Identify which cell holds the provided text, then report its [x, y] central coordinate. 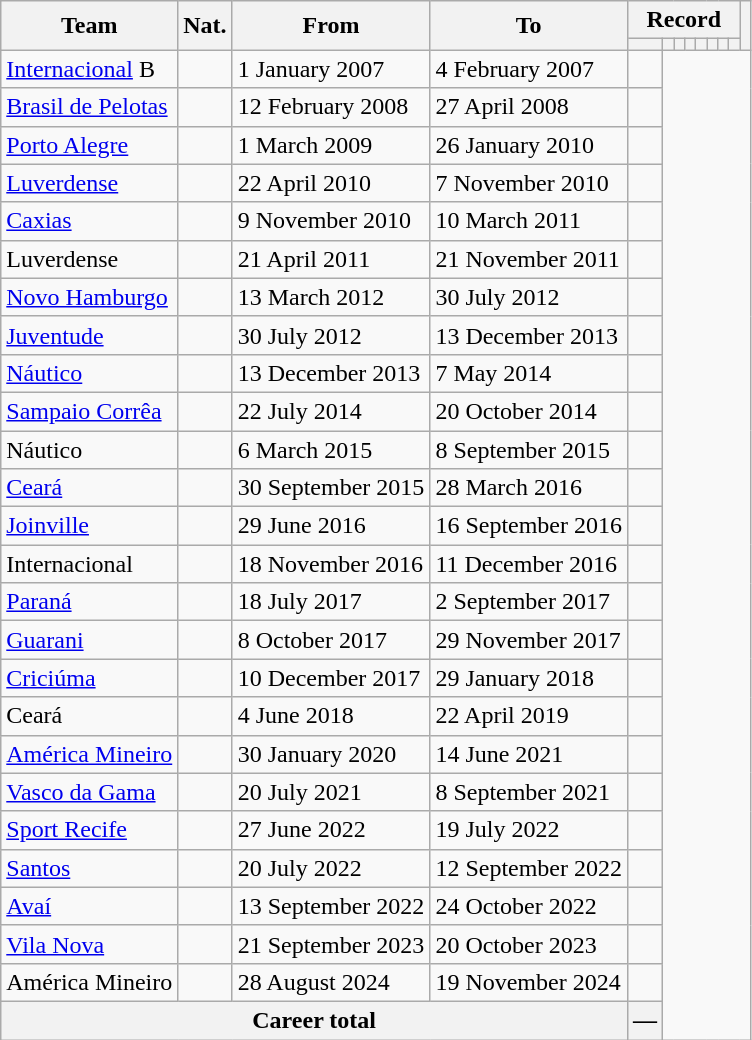
21 November 2011 [529, 259]
29 January 2018 [529, 678]
21 April 2011 [331, 259]
From [331, 26]
Criciúma [90, 678]
Career total [314, 1020]
10 December 2017 [331, 678]
Avaí [90, 906]
27 June 2022 [331, 830]
19 July 2022 [529, 830]
19 November 2024 [529, 982]
— [646, 1020]
Nat. [205, 26]
Sport Recife [90, 830]
24 October 2022 [529, 906]
Santos [90, 868]
8 September 2021 [529, 792]
Paraná [90, 602]
4 June 2018 [331, 716]
12 September 2022 [529, 868]
20 July 2021 [331, 792]
Vila Nova [90, 944]
28 March 2016 [529, 488]
7 November 2010 [529, 183]
22 July 2014 [331, 411]
Porto Alegre [90, 145]
8 October 2017 [331, 640]
20 July 2022 [331, 868]
18 November 2016 [331, 564]
18 July 2017 [331, 602]
30 January 2020 [331, 754]
2 September 2017 [529, 602]
9 November 2010 [331, 221]
22 April 2010 [331, 183]
6 March 2015 [331, 449]
22 April 2019 [529, 716]
10 March 2011 [529, 221]
29 November 2017 [529, 640]
11 December 2016 [529, 564]
Caxias [90, 221]
Record [684, 20]
Novo Hamburgo [90, 297]
1 March 2009 [331, 145]
Juventude [90, 335]
28 August 2024 [331, 982]
20 October 2023 [529, 944]
Internacional [90, 564]
21 September 2023 [331, 944]
1 January 2007 [331, 69]
16 September 2016 [529, 526]
To [529, 26]
27 April 2008 [529, 107]
Brasil de Pelotas [90, 107]
12 February 2008 [331, 107]
Team [90, 26]
4 February 2007 [529, 69]
7 May 2014 [529, 373]
Sampaio Corrêa [90, 411]
Internacional B [90, 69]
13 September 2022 [331, 906]
14 June 2021 [529, 754]
Guarani [90, 640]
8 September 2015 [529, 449]
29 June 2016 [331, 526]
20 October 2014 [529, 411]
30 September 2015 [331, 488]
13 March 2012 [331, 297]
26 January 2010 [529, 145]
Vasco da Gama [90, 792]
Joinville [90, 526]
